Search for the cell housing the specified text and yield its [X, Y] center coordinate. 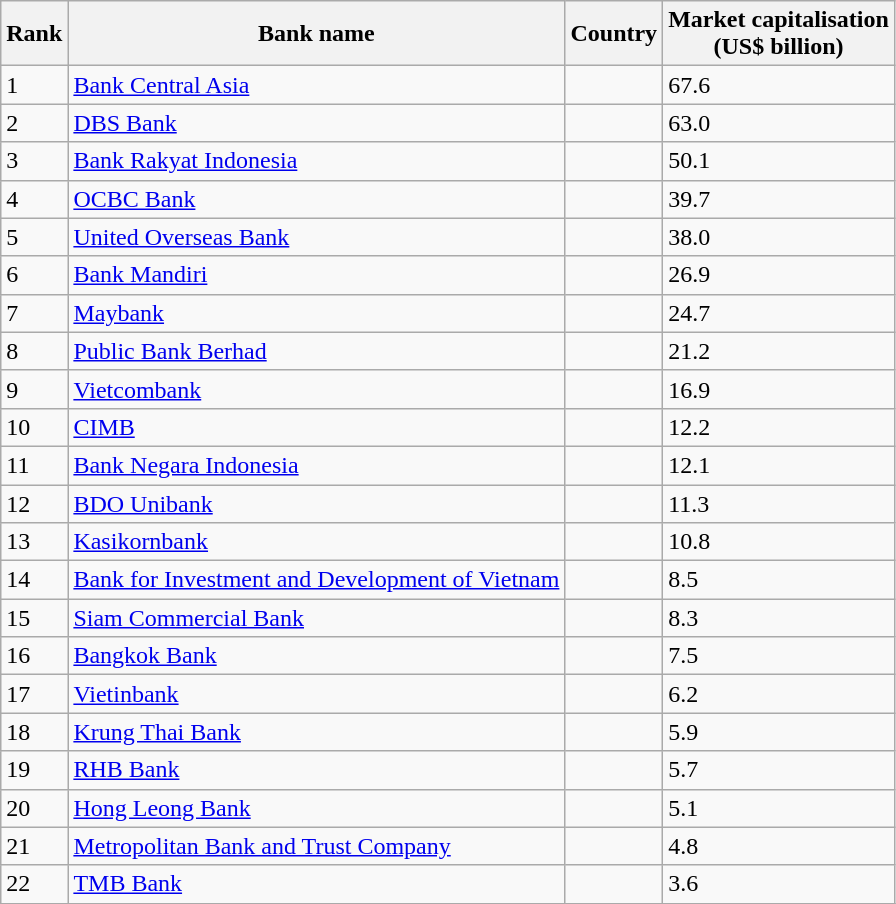
12.1 [779, 465]
Hong Leong Bank [316, 808]
21.2 [779, 351]
CIMB [316, 427]
19 [34, 770]
24.7 [779, 313]
13 [34, 542]
3 [34, 161]
63.0 [779, 123]
15 [34, 618]
16 [34, 656]
Vietinbank [316, 694]
Bank Central Asia [316, 85]
20 [34, 808]
12 [34, 503]
4 [34, 199]
4.8 [779, 846]
10.8 [779, 542]
8.5 [779, 580]
United Overseas Bank [316, 237]
Country [614, 34]
5.9 [779, 732]
3.6 [779, 884]
67.6 [779, 85]
7 [34, 313]
Metropolitan Bank and Trust Company [316, 846]
Krung Thai Bank [316, 732]
Bank Negara Indonesia [316, 465]
Siam Commercial Bank [316, 618]
Bangkok Bank [316, 656]
2 [34, 123]
12.2 [779, 427]
22 [34, 884]
Maybank [316, 313]
6.2 [779, 694]
Vietcombank [316, 389]
5.7 [779, 770]
16.9 [779, 389]
9 [34, 389]
1 [34, 85]
18 [34, 732]
Kasikornbank [316, 542]
7.5 [779, 656]
50.1 [779, 161]
6 [34, 275]
21 [34, 846]
RHB Bank [316, 770]
BDO Unibank [316, 503]
Public Bank Berhad [316, 351]
11.3 [779, 503]
DBS Bank [316, 123]
Rank [34, 34]
Market capitalisation(US$ billion) [779, 34]
TMB Bank [316, 884]
Bank Rakyat Indonesia [316, 161]
5 [34, 237]
10 [34, 427]
11 [34, 465]
5.1 [779, 808]
Bank name [316, 34]
26.9 [779, 275]
14 [34, 580]
Bank for Investment and Development of Vietnam [316, 580]
Bank Mandiri [316, 275]
8 [34, 351]
39.7 [779, 199]
38.0 [779, 237]
OCBC Bank [316, 199]
17 [34, 694]
8.3 [779, 618]
